Output the (x, y) coordinate of the center of the cell containing the given text.  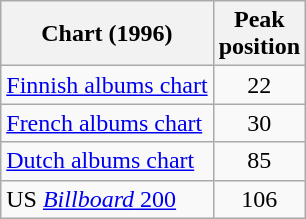
85 (259, 161)
Chart (1996) (107, 34)
French albums chart (107, 123)
Finnish albums chart (107, 85)
Peakposition (259, 34)
22 (259, 85)
US Billboard 200 (107, 199)
Dutch albums chart (107, 161)
106 (259, 199)
30 (259, 123)
